Extract the (x, y) coordinate from the center of the cell holding the provided text.  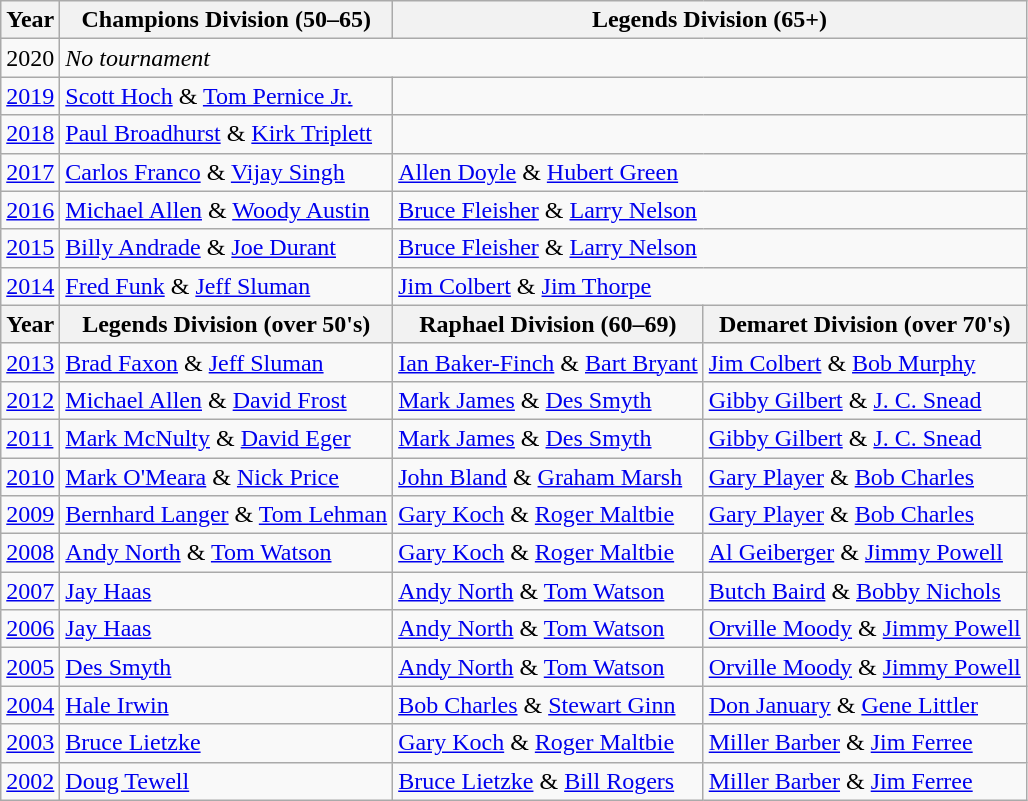
2012 (30, 400)
Billy Andrade & Joe Durant (226, 248)
Jim Colbert & Jim Thorpe (710, 286)
2006 (30, 629)
Al Geiberger & Jimmy Powell (864, 553)
Mark O'Meara & Nick Price (226, 477)
2011 (30, 438)
2007 (30, 591)
Raphael Division (60–69) (548, 324)
Michael Allen & David Frost (226, 400)
Doug Tewell (226, 781)
Demaret Division (over 70's) (864, 324)
Brad Faxon & Jeff Sluman (226, 362)
2018 (30, 134)
Bruce Lietzke & Bill Rogers (548, 781)
Michael Allen & Woody Austin (226, 210)
2010 (30, 477)
Ian Baker-Finch & Bart Bryant (548, 362)
Bernhard Langer & Tom Lehman (226, 515)
Jim Colbert & Bob Murphy (864, 362)
Champions Division (50–65) (226, 20)
2016 (30, 210)
2004 (30, 705)
John Bland & Graham Marsh (548, 477)
Paul Broadhurst & Kirk Triplett (226, 134)
2008 (30, 553)
Bob Charles & Stewart Ginn (548, 705)
Fred Funk & Jeff Sluman (226, 286)
2015 (30, 248)
Legends Division (over 50's) (226, 324)
Allen Doyle & Hubert Green (710, 172)
2017 (30, 172)
2009 (30, 515)
2013 (30, 362)
Butch Baird & Bobby Nichols (864, 591)
2002 (30, 781)
2019 (30, 96)
Des Smyth (226, 667)
2005 (30, 667)
Scott Hoch & Tom Pernice Jr. (226, 96)
Legends Division (65+) (710, 20)
Hale Irwin (226, 705)
Carlos Franco & Vijay Singh (226, 172)
2020 (30, 58)
No tournament (543, 58)
2014 (30, 286)
2003 (30, 743)
Mark McNulty & David Eger (226, 438)
Bruce Lietzke (226, 743)
Don January & Gene Littler (864, 705)
